Provide the [X, Y] coordinate of the cell's center where the given text is located.  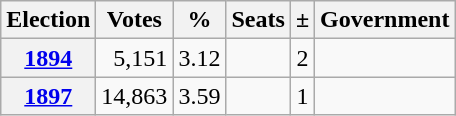
Government [385, 20]
Election [48, 20]
3.12 [200, 58]
2 [302, 58]
Votes [134, 20]
1894 [48, 58]
3.59 [200, 96]
Seats [258, 20]
% [200, 20]
± [302, 20]
14,863 [134, 96]
1897 [48, 96]
1 [302, 96]
5,151 [134, 58]
